Extract the [x, y] coordinate from the center of the cell holding the provided text.  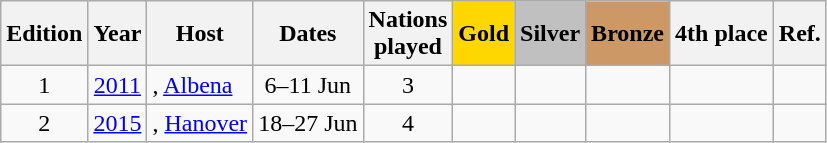
Dates [308, 34]
2 [44, 123]
Host [200, 34]
4th place [722, 34]
3 [408, 85]
1 [44, 85]
Silver [550, 34]
18–27 Jun [308, 123]
2011 [118, 85]
4 [408, 123]
, Albena [200, 85]
2015 [118, 123]
6–11 Jun [308, 85]
, Hanover [200, 123]
Year [118, 34]
Edition [44, 34]
Nationsplayed [408, 34]
Bronze [628, 34]
Ref. [800, 34]
Gold [484, 34]
